Capture the cell that displays the provided text and extract its (X, Y) central coordinate. 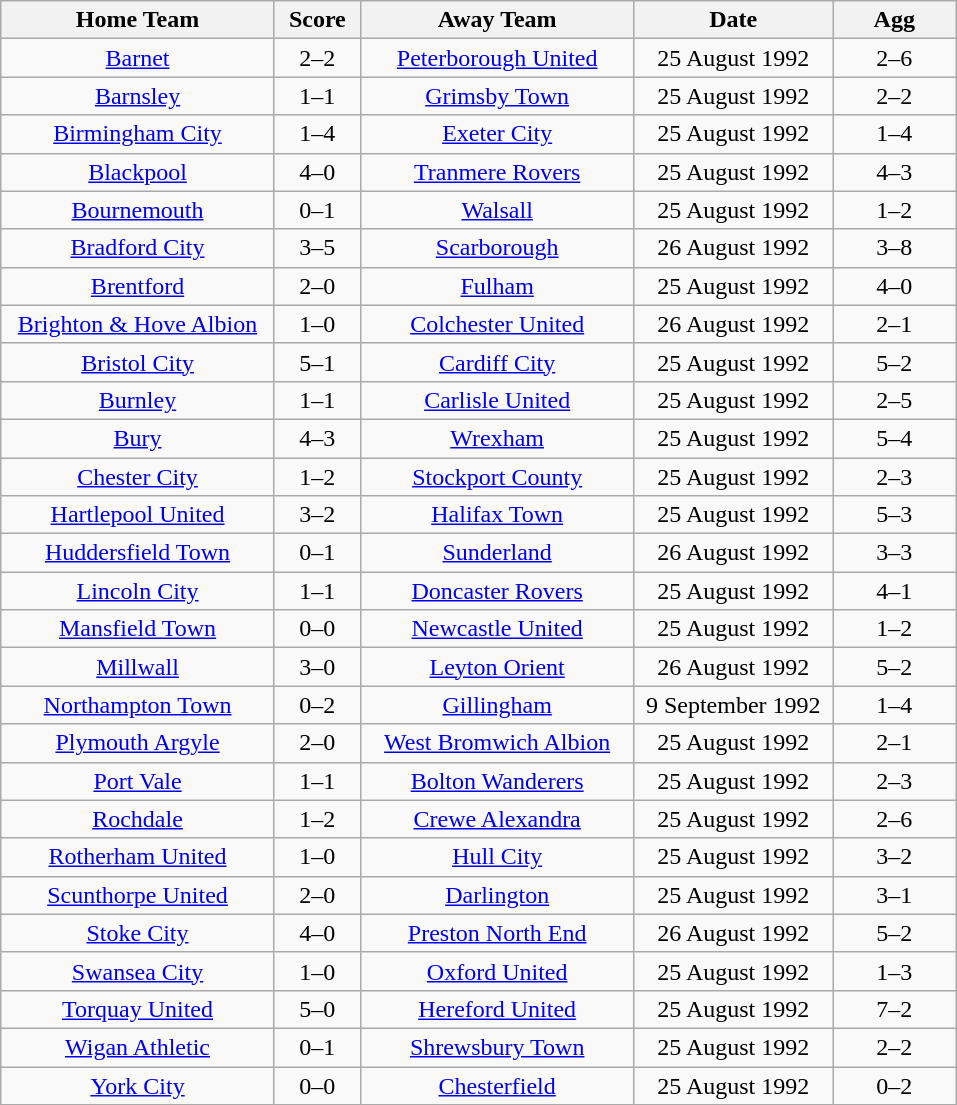
3–8 (894, 248)
Swansea City (138, 971)
Chester City (138, 477)
5–4 (894, 438)
Gillingham (497, 705)
Rotherham United (138, 857)
3–5 (317, 248)
Doncaster Rovers (497, 591)
Hartlepool United (138, 515)
Barnsley (138, 96)
Lincoln City (138, 591)
Newcastle United (497, 629)
Bury (138, 438)
Bolton Wanderers (497, 781)
5–0 (317, 1009)
Carlisle United (497, 400)
Plymouth Argyle (138, 743)
7–2 (894, 1009)
York City (138, 1085)
Shrewsbury Town (497, 1047)
Brentford (138, 286)
Torquay United (138, 1009)
Port Vale (138, 781)
Peterborough United (497, 58)
3–1 (894, 895)
Away Team (497, 20)
3–3 (894, 553)
Scunthorpe United (138, 895)
Burnley (138, 400)
Barnet (138, 58)
Bristol City (138, 362)
Fulham (497, 286)
Walsall (497, 210)
Sunderland (497, 553)
Scarborough (497, 248)
Tranmere Rovers (497, 172)
Huddersfield Town (138, 553)
4–1 (894, 591)
Wrexham (497, 438)
Crewe Alexandra (497, 819)
Rochdale (138, 819)
Score (317, 20)
Chesterfield (497, 1085)
Leyton Orient (497, 667)
West Bromwich Albion (497, 743)
3–0 (317, 667)
5–3 (894, 515)
Wigan Athletic (138, 1047)
Northampton Town (138, 705)
Bradford City (138, 248)
Halifax Town (497, 515)
Preston North End (497, 933)
Date (734, 20)
Bournemouth (138, 210)
Stoke City (138, 933)
Exeter City (497, 134)
1–3 (894, 971)
Colchester United (497, 324)
Stockport County (497, 477)
Brighton & Hove Albion (138, 324)
Mansfield Town (138, 629)
Millwall (138, 667)
Hull City (497, 857)
Grimsby Town (497, 96)
Hereford United (497, 1009)
Cardiff City (497, 362)
Oxford United (497, 971)
Darlington (497, 895)
5–1 (317, 362)
Blackpool (138, 172)
9 September 1992 (734, 705)
2–5 (894, 400)
Agg (894, 20)
Home Team (138, 20)
Birmingham City (138, 134)
